Scan for the cell matching the given text and deliver its [X, Y] coordinate at center. 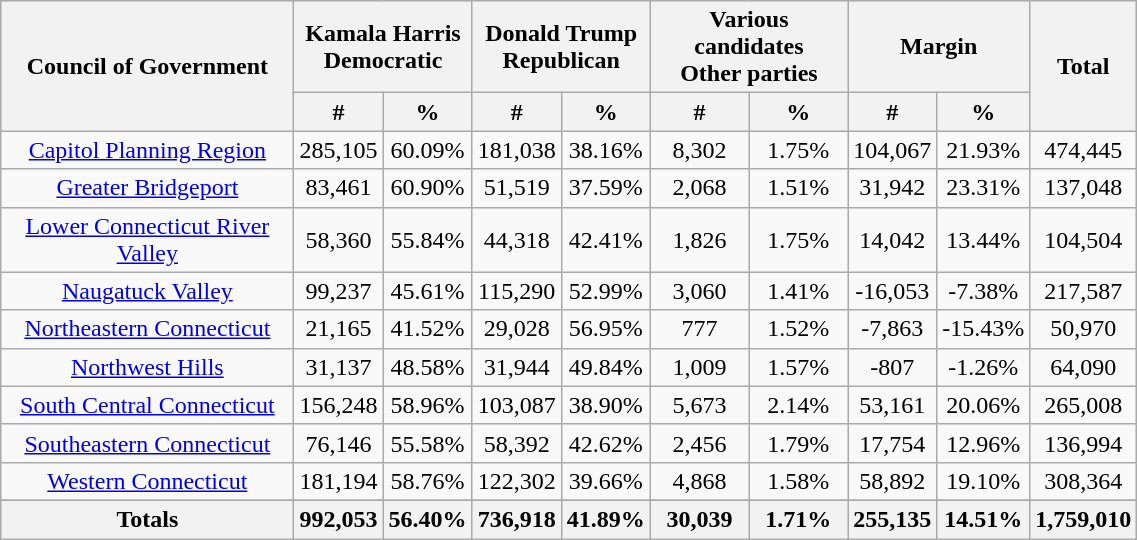
76,146 [338, 443]
Total [1084, 66]
42.62% [606, 443]
1.41% [798, 291]
115,290 [516, 291]
2.14% [798, 405]
31,944 [516, 367]
5,673 [700, 405]
21.93% [984, 150]
53,161 [892, 405]
-7.38% [984, 291]
45.61% [428, 291]
Southeastern Connecticut [148, 443]
-1.26% [984, 367]
30,039 [700, 519]
60.09% [428, 150]
44,318 [516, 240]
49.84% [606, 367]
Council of Government [148, 66]
51,519 [516, 188]
137,048 [1084, 188]
23.31% [984, 188]
736,918 [516, 519]
217,587 [1084, 291]
308,364 [1084, 481]
Naugatuck Valley [148, 291]
4,868 [700, 481]
19.10% [984, 481]
42.41% [606, 240]
14,042 [892, 240]
21,165 [338, 329]
777 [700, 329]
2,456 [700, 443]
285,105 [338, 150]
156,248 [338, 405]
1.58% [798, 481]
104,504 [1084, 240]
South Central Connecticut [148, 405]
56.40% [428, 519]
103,087 [516, 405]
17,754 [892, 443]
13.44% [984, 240]
265,008 [1084, 405]
104,067 [892, 150]
992,053 [338, 519]
41.52% [428, 329]
1.51% [798, 188]
1.57% [798, 367]
1,826 [700, 240]
Totals [148, 519]
55.84% [428, 240]
Northwest Hills [148, 367]
39.66% [606, 481]
41.89% [606, 519]
1.71% [798, 519]
Western Connecticut [148, 481]
136,994 [1084, 443]
55.58% [428, 443]
-7,863 [892, 329]
474,445 [1084, 150]
31,137 [338, 367]
255,135 [892, 519]
181,038 [516, 150]
1.79% [798, 443]
181,194 [338, 481]
1,759,010 [1084, 519]
Northeastern Connecticut [148, 329]
Lower Connecticut River Valley [148, 240]
-15.43% [984, 329]
12.96% [984, 443]
20.06% [984, 405]
60.90% [428, 188]
48.58% [428, 367]
31,942 [892, 188]
122,302 [516, 481]
58,892 [892, 481]
Donald TrumpRepublican [561, 47]
58,392 [516, 443]
37.59% [606, 188]
Margin [939, 47]
1,009 [700, 367]
14.51% [984, 519]
56.95% [606, 329]
64,090 [1084, 367]
2,068 [700, 188]
38.16% [606, 150]
50,970 [1084, 329]
83,461 [338, 188]
8,302 [700, 150]
Greater Bridgeport [148, 188]
3,060 [700, 291]
1.52% [798, 329]
29,028 [516, 329]
-807 [892, 367]
58.96% [428, 405]
Various candidatesOther parties [748, 47]
-16,053 [892, 291]
58,360 [338, 240]
52.99% [606, 291]
99,237 [338, 291]
Kamala HarrisDemocratic [383, 47]
Capitol Planning Region [148, 150]
38.90% [606, 405]
58.76% [428, 481]
